Provide the (X, Y) coordinate of the cell's center where the given text is located.  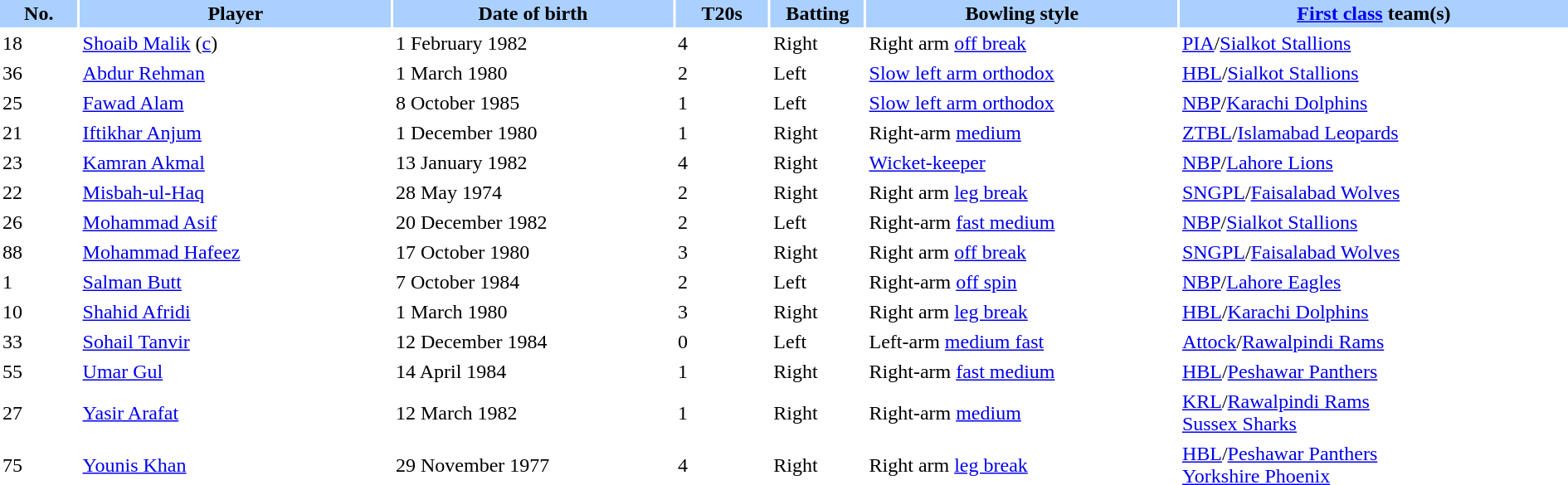
13 January 1982 (533, 162)
Attock/Rawalpindi Rams (1374, 342)
33 (39, 342)
Bowling style (1022, 13)
NBP/Sialkot Stallions (1374, 222)
KRL/Rawalpindi Rams Sussex Sharks (1374, 413)
ZTBL/Islamabad Leopards (1374, 133)
Player (236, 13)
28 May 1974 (533, 192)
25 (39, 103)
Fawad Alam (236, 103)
36 (39, 73)
8 October 1985 (533, 103)
Shahid Afridi (236, 312)
20 December 1982 (533, 222)
0 (722, 342)
Right-arm off spin (1022, 282)
23 (39, 162)
26 (39, 222)
No. (39, 13)
21 (39, 133)
PIA/Sialkot Stallions (1374, 43)
Yasir Arafat (236, 413)
22 (39, 192)
Umar Gul (236, 371)
T20s (722, 13)
Iftikhar Anjum (236, 133)
Salman Butt (236, 282)
Mohammad Asif (236, 222)
Date of birth (533, 13)
1 December 1980 (533, 133)
Shoaib Malik (c) (236, 43)
HBL/Peshawar Panthers (1374, 371)
1 February 1982 (533, 43)
17 October 1980 (533, 252)
7 October 1984 (533, 282)
88 (39, 252)
Mohammad Hafeez (236, 252)
10 (39, 312)
Left-arm medium fast (1022, 342)
HBL/Karachi Dolphins (1374, 312)
Batting (817, 13)
14 April 1984 (533, 371)
Sohail Tanvir (236, 342)
55 (39, 371)
Kamran Akmal (236, 162)
First class team(s) (1374, 13)
12 December 1984 (533, 342)
NBP/Lahore Eagles (1374, 282)
NBP/Lahore Lions (1374, 162)
Misbah-ul-Haq (236, 192)
Abdur Rehman (236, 73)
18 (39, 43)
27 (39, 413)
NBP/Karachi Dolphins (1374, 103)
HBL/Sialkot Stallions (1374, 73)
12 March 1982 (533, 413)
Wicket-keeper (1022, 162)
